Identify which cell holds the provided text, then report its (x, y) central coordinate. 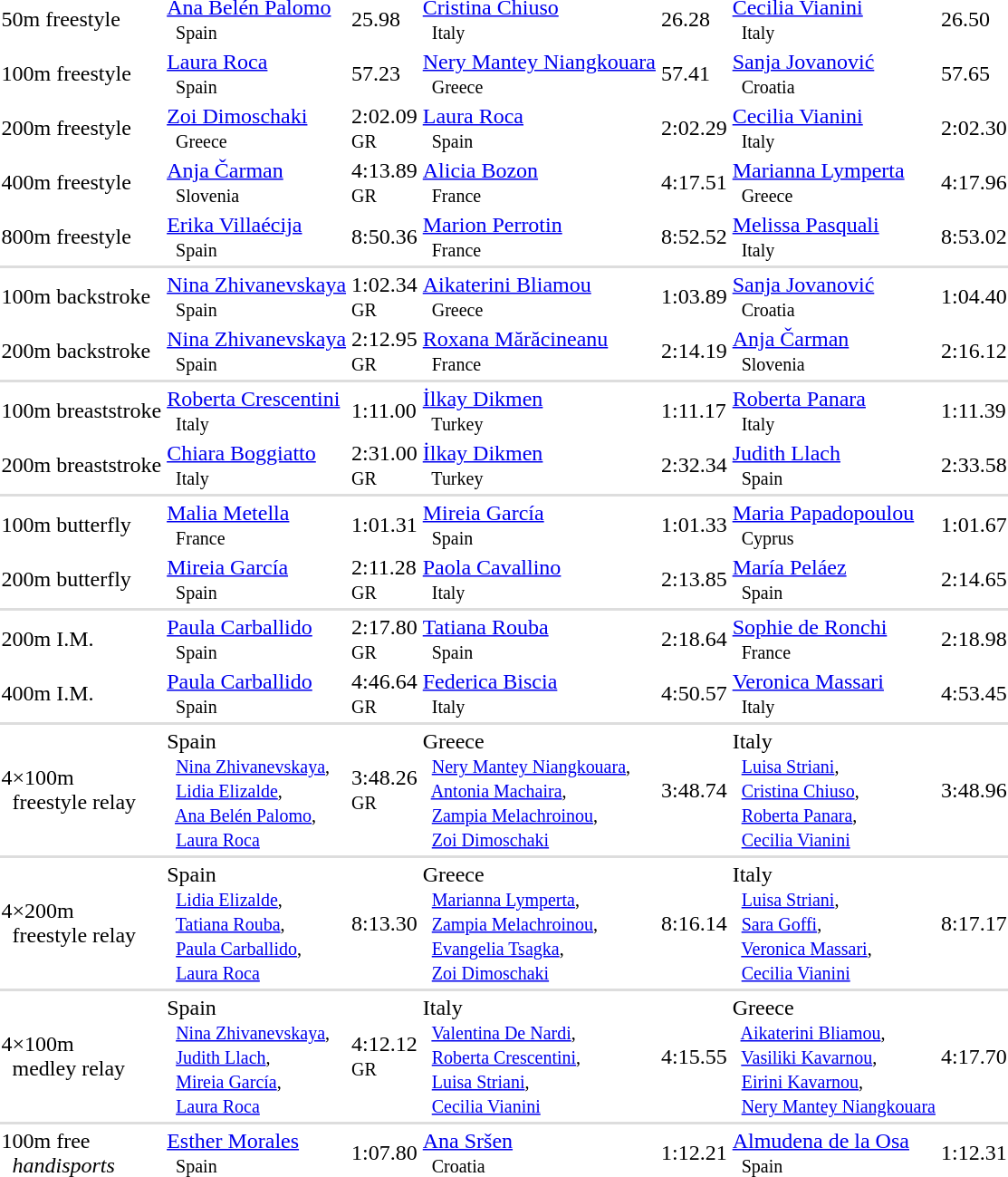
4×100m freestyle relay (82, 790)
4:46.64 GR (385, 694)
Judith Llach Spain (833, 466)
4:53.45 (974, 694)
Melissa Pasquali Italy (833, 237)
800m freestyle (82, 237)
2:32.34 (694, 466)
1:01.31 (385, 526)
2:12.95 GR (385, 352)
Marianna Lymperta Greece (833, 183)
8:17.17 (974, 923)
3:48.26 GR (385, 790)
57.41 (694, 74)
1:01.67 (974, 526)
Greece Marianna Lymperta, Zampia Melachroinou, Evangelia Tsagka, Zoi Dimoschaki (539, 923)
2:17.80 GR (385, 640)
2:33.58 (974, 466)
Italy Luisa Striani, Sara Goffi, Veronica Massari, Cecilia Vianini (833, 923)
Veronica Massari Italy (833, 694)
57.65 (974, 74)
100m freestyle (82, 74)
200m breaststroke (82, 466)
1:01.33 (694, 526)
100m butterfly (82, 526)
8:52.52 (694, 237)
200m butterfly (82, 580)
4:50.57 (694, 694)
200m I.M. (82, 640)
200m backstroke (82, 352)
8:13.30 (385, 923)
2:31.00 GR (385, 466)
8:50.36 (385, 237)
4:17.51 (694, 183)
3:48.96 (974, 790)
Alicia Bozon France (539, 183)
2:13.85 (694, 580)
3:48.74 (694, 790)
2:02.29 (694, 129)
2:16.12 (974, 352)
4×200m freestyle relay (82, 923)
Aikaterini Bliamou Greece (539, 297)
Paola Cavallino Italy (539, 580)
1:03.89 (694, 297)
Tatiana Rouba Spain (539, 640)
400m freestyle (82, 183)
8:53.02 (974, 237)
Chiara Boggiatto Italy (257, 466)
8:16.14 (694, 923)
400m I.M. (82, 694)
4:17.96 (974, 183)
Spain Nina Zhivanevskaya, Judith Llach, Mireia García, Laura Roca (257, 1056)
4×100m medley relay (82, 1056)
Malia Metella France (257, 526)
Greece Nery Mantey Niangkouara, Antonia Machaira, Zampia Melachroinou, Zoi Dimoschaki (539, 790)
100m breaststroke (82, 411)
Greece Aikaterini Bliamou, Vasiliki Kavarnou, Eirini Kavarnou, Nery Mantey Niangkouara (833, 1056)
Italy Luisa Striani, Cristina Chiuso, Roberta Panara, Cecilia Vianini (833, 790)
1:11.17 (694, 411)
Maria Papadopoulou Cyprus (833, 526)
4:17.70 (974, 1056)
4:15.55 (694, 1056)
Roberta Crescentini Italy (257, 411)
100m backstroke (82, 297)
2:18.98 (974, 640)
1:02.34 GR (385, 297)
Nery Mantey Niangkouara Greece (539, 74)
200m freestyle (82, 129)
2:14.65 (974, 580)
1:11.00 (385, 411)
Federica Biscia Italy (539, 694)
Zoi Dimoschaki Greece (257, 129)
4:12.12 GR (385, 1056)
Spain Lidia Elizalde, Tatiana Rouba, Paula Carballido, Laura Roca (257, 923)
4:13.89 GR (385, 183)
1:04.40 (974, 297)
María Peláez Spain (833, 580)
2:02.30 (974, 129)
Marion Perrotin France (539, 237)
Italy Valentina De Nardi, Roberta Crescentini, Luisa Striani, Cecilia Vianini (539, 1056)
Spain Nina Zhivanevskaya, Lidia Elizalde, Ana Belén Palomo, Laura Roca (257, 790)
2:02.09 GR (385, 129)
2:18.64 (694, 640)
Cecilia Vianini Italy (833, 129)
2:11.28 GR (385, 580)
57.23 (385, 74)
2:14.19 (694, 352)
Roxana Mărăcineanu France (539, 352)
1:11.39 (974, 411)
Erika Villaécija Spain (257, 237)
Roberta Panara Italy (833, 411)
Sophie de Ronchi France (833, 640)
